From the cell containing the given text, extract its center point as [X, Y] coordinate. 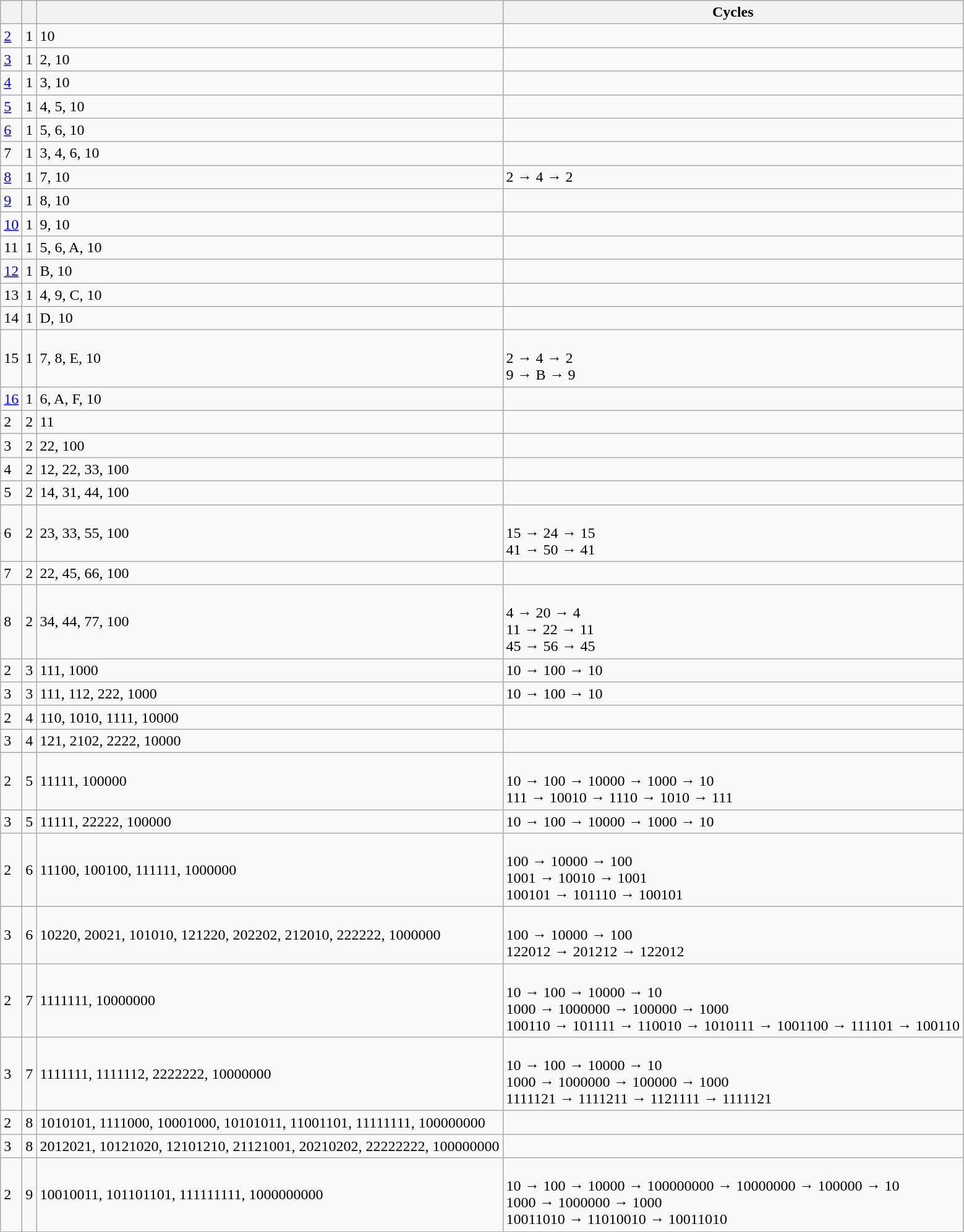
2 → 4 → 29 → B → 9 [733, 359]
110, 1010, 1111, 10000 [270, 717]
6, A, F, 10 [270, 399]
121, 2102, 2222, 10000 [270, 741]
23, 33, 55, 100 [270, 533]
7, 10 [270, 177]
10 → 100 → 10000 → 101000 → 1000000 → 100000 → 1000100110 → 101111 → 110010 → 1010111 → 1001100 → 111101 → 100110 [733, 1000]
22, 100 [270, 446]
100 → 10000 → 1001001 → 10010 → 1001100101 → 101110 → 100101 [733, 870]
10 → 100 → 10000 → 1000 → 10 [733, 822]
100 → 10000 → 100122012 → 201212 → 122012 [733, 935]
12 [11, 271]
1111111, 1111112, 2222222, 10000000 [270, 1074]
4, 5, 10 [270, 106]
2 → 4 → 2 [733, 177]
1010101, 1111000, 10001000, 10101011, 11001101, 11111111, 100000000 [270, 1123]
B, 10 [270, 271]
10 → 100 → 10000 → 101000 → 1000000 → 100000 → 10001111121 → 1111211 → 1121111 → 1111121 [733, 1074]
13 [11, 295]
11111, 100000 [270, 781]
8, 10 [270, 200]
15 [11, 359]
1111111, 10000000 [270, 1000]
3, 10 [270, 83]
10220, 20021, 101010, 121220, 202202, 212010, 222222, 1000000 [270, 935]
111, 112, 222, 1000 [270, 694]
34, 44, 77, 100 [270, 622]
4 → 20 → 411 → 22 → 1145 → 56 → 45 [733, 622]
22, 45, 66, 100 [270, 573]
11111, 22222, 100000 [270, 822]
2012021, 10121020, 12101210, 21121001, 20210202, 22222222, 100000000 [270, 1146]
14 [11, 318]
5, 6, 10 [270, 130]
12, 22, 33, 100 [270, 469]
7, 8, E, 10 [270, 359]
11100, 100100, 111111, 1000000 [270, 870]
10 → 100 → 10000 → 1000 → 10111 → 10010 → 1110 → 1010 → 111 [733, 781]
9, 10 [270, 224]
10 → 100 → 10000 → 100000000 → 10000000 → 100000 → 101000 → 1000000 → 100010011010 → 11010010 → 10011010 [733, 1194]
3, 4, 6, 10 [270, 153]
10010011, 101101101, 111111111, 1000000000 [270, 1194]
5, 6, A, 10 [270, 247]
D, 10 [270, 318]
111, 1000 [270, 670]
4, 9, C, 10 [270, 295]
14, 31, 44, 100 [270, 493]
16 [11, 399]
Cycles [733, 12]
15 → 24 → 1541 → 50 → 41 [733, 533]
2, 10 [270, 59]
